From the cell containing the given text, extract its center point as [x, y] coordinate. 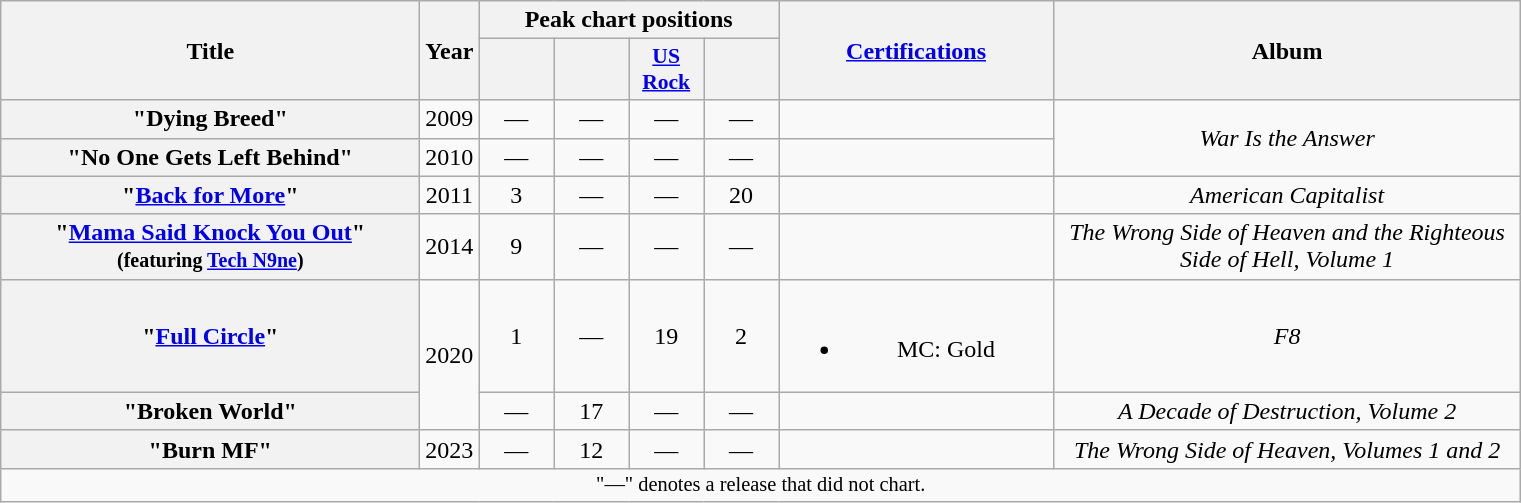
"No One Gets Left Behind" [210, 157]
"Full Circle" [210, 336]
"Back for More" [210, 195]
Certifications [916, 50]
3 [516, 195]
2 [742, 336]
The Wrong Side of Heaven, Volumes 1 and 2 [1288, 449]
The Wrong Side of Heaven and the Righteous Side of Hell, Volume 1 [1288, 246]
17 [592, 411]
2010 [450, 157]
12 [592, 449]
"Burn MF" [210, 449]
MC: Gold [916, 336]
1 [516, 336]
Title [210, 50]
2009 [450, 119]
USRock [666, 70]
War Is the Answer [1288, 138]
2011 [450, 195]
Year [450, 50]
"Mama Said Knock You Out"(featuring Tech N9ne) [210, 246]
20 [742, 195]
A Decade of Destruction, Volume 2 [1288, 411]
2014 [450, 246]
F8 [1288, 336]
19 [666, 336]
Peak chart positions [629, 20]
"Dying Breed" [210, 119]
"Broken World" [210, 411]
American Capitalist [1288, 195]
Album [1288, 50]
2023 [450, 449]
"—" denotes a release that did not chart. [761, 485]
2020 [450, 354]
9 [516, 246]
